Locate the cell with the specified text and output its (X, Y) center coordinate. 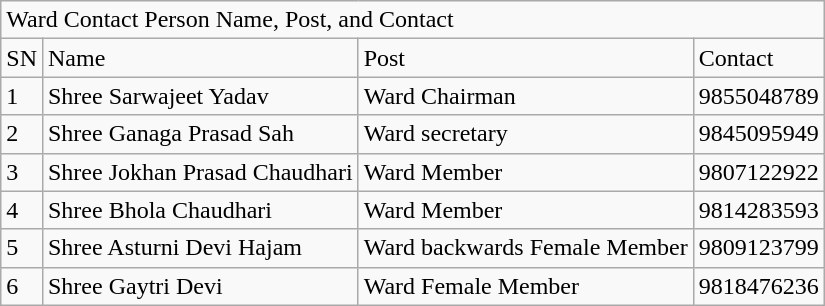
1 (22, 96)
9855048789 (758, 96)
9814283593 (758, 210)
Contact (758, 58)
Post (526, 58)
9807122922 (758, 172)
Shree Gaytri Devi (200, 286)
3 (22, 172)
Ward Female Member (526, 286)
Ward secretary (526, 134)
Name (200, 58)
2 (22, 134)
Shree Sarwajeet Yadav (200, 96)
4 (22, 210)
Ward backwards Female Member (526, 248)
9809123799 (758, 248)
6 (22, 286)
Shree Asturni Devi Hajam (200, 248)
Shree Ganaga Prasad Sah (200, 134)
9845095949 (758, 134)
Shree Bhola Chaudhari (200, 210)
Ward Chairman (526, 96)
Ward Contact Person Name, Post, and Contact (413, 20)
SN (22, 58)
9818476236 (758, 286)
Shree Jokhan Prasad Chaudhari (200, 172)
5 (22, 248)
